Provide the [x, y] coordinate of the cell's center where the given text is located.  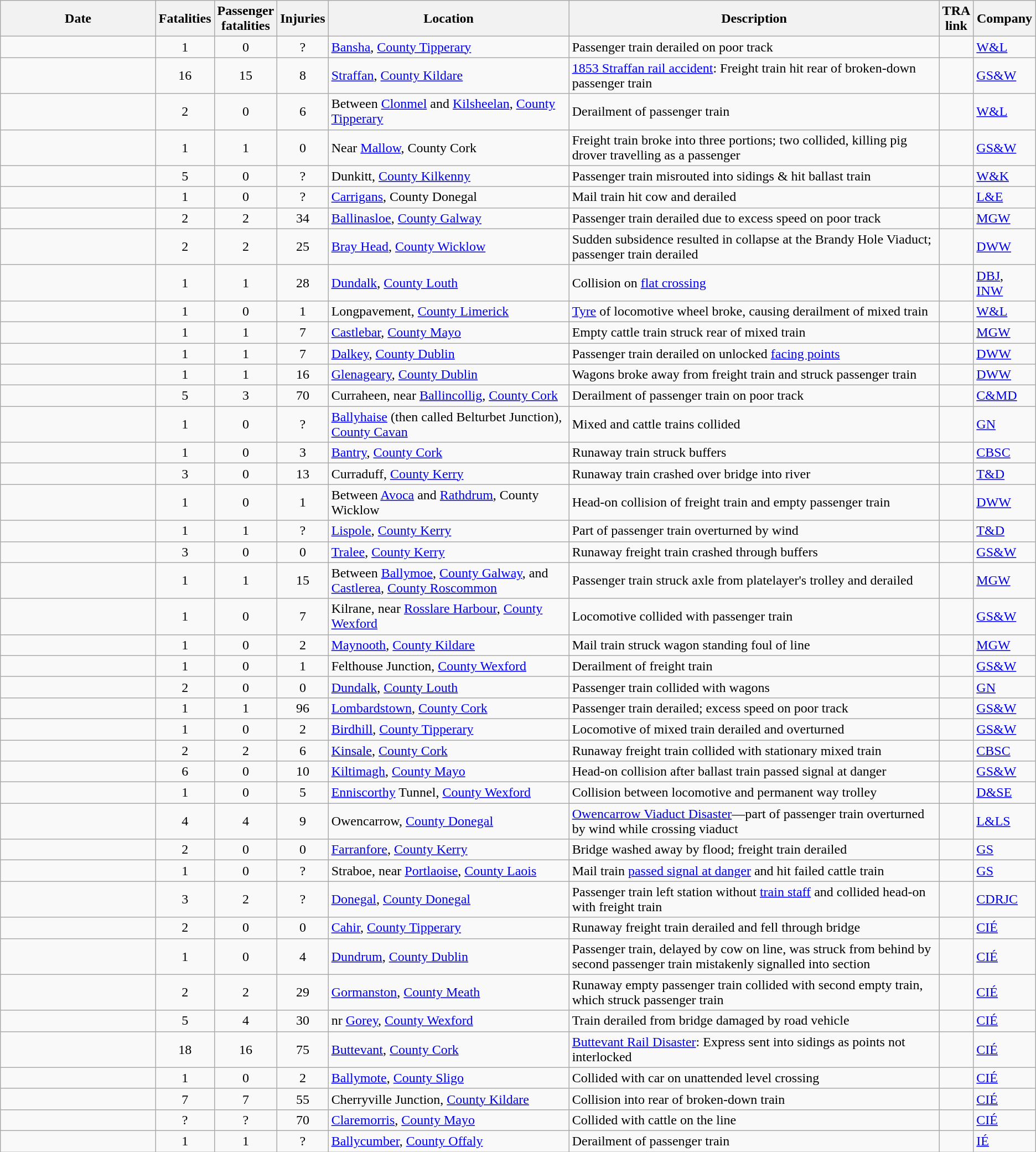
Collided with car on unattended level crossing [754, 1078]
Sudden subsidence resulted in collapse at the Brandy Hole Viaduct; passenger train derailed [754, 247]
Fatalities [185, 19]
Cahir, County Tipperary [448, 928]
D&SE [1004, 793]
Longpavement, County Limerick [448, 311]
Derailment of passenger train on poor track [754, 396]
Donegal, County Donegal [448, 899]
Tralee, County Kerry [448, 552]
Birdhill, County Tipperary [448, 729]
Runaway freight train derailed and fell through bridge [754, 928]
Collision into rear of broken-down train [754, 1099]
13 [303, 474]
Owencarrow, County Donegal [448, 822]
Dundrum, County Dublin [448, 957]
10 [303, 772]
Freight train broke into three portions; two collided, killing pig drover travelling as a passenger [754, 147]
Passenger train derailed due to excess speed on poor track [754, 218]
Carrigans, County Donegal [448, 197]
Runaway empty passenger train collided with second empty train, which struck passenger train [754, 992]
Collision between locomotive and permanent way trolley [754, 793]
Curraduff, County Kerry [448, 474]
Straffan, County Kildare [448, 75]
IÉ [1004, 1141]
Passengerfatalities [246, 19]
Ballycumber, County Offaly [448, 1141]
Mail train passed signal at danger and hit failed cattle train [754, 871]
Felthouse Junction, County Wexford [448, 666]
Part of passenger train overturned by wind [754, 531]
Passenger train collided with wagons [754, 687]
75 [303, 1050]
Passenger train derailed; excess speed on poor track [754, 708]
Passenger train misrouted into sidings & hit ballast train [754, 176]
Lispole, County Kerry [448, 531]
Runaway freight train crashed through buffers [754, 552]
CDRJC [1004, 899]
29 [303, 992]
Derailment of freight train [754, 666]
8 [303, 75]
Between Ballymoe, County Galway, and Castlerea, County Roscommon [448, 580]
Dalkey, County Dublin [448, 354]
Runaway train struck buffers [754, 453]
Bridge washed away by flood; freight train derailed [754, 850]
Near Mallow, County Cork [448, 147]
96 [303, 708]
Kinsale, County Cork [448, 750]
W&K [1004, 176]
Runaway train crashed over bridge into river [754, 474]
Head-on collision of freight train and empty passenger train [754, 503]
Enniscorthy Tunnel, County Wexford [448, 793]
L&E [1004, 197]
Passenger train derailed on unlocked facing points [754, 354]
Company [1004, 19]
Locomotive collided with passenger train [754, 617]
28 [303, 282]
18 [185, 1050]
Bansha, County Tipperary [448, 47]
Lombardstown, County Cork [448, 708]
Cherryville Junction, County Kildare [448, 1099]
Ballyhaise (then called Belturbet Junction), County Cavan [448, 424]
Passenger train derailed on poor track [754, 47]
Bray Head, County Wicklow [448, 247]
Mixed and cattle trains collided [754, 424]
9 [303, 822]
Train derailed from bridge damaged by road vehicle [754, 1021]
TRAlink [956, 19]
Wagons broke away from freight train and struck passenger train [754, 375]
55 [303, 1099]
Curraheen, near Ballincollig, County Cork [448, 396]
DBJ, INW [1004, 282]
Location [448, 19]
Collision on flat crossing [754, 282]
Claremorris, County Mayo [448, 1120]
Empty cattle train struck rear of mixed train [754, 332]
Maynooth, County Kildare [448, 645]
Bantry, County Cork [448, 453]
C&MD [1004, 396]
Date [79, 19]
Passenger train, delayed by cow on line, was struck from behind by second passenger train mistakenly signalled into section [754, 957]
Mail train hit cow and derailed [754, 197]
Between Clonmel and Kilsheelan, County Tipperary [448, 112]
Between Avoca and Rathdrum, County Wicklow [448, 503]
30 [303, 1021]
Mail train struck wagon standing foul of line [754, 645]
Kiltimagh, County Mayo [448, 772]
Injuries [303, 19]
Head-on collision after ballast train passed signal at danger [754, 772]
25 [303, 247]
Kilrane, near Rosslare Harbour, County Wexford [448, 617]
Glenageary, County Dublin [448, 375]
Castlebar, County Mayo [448, 332]
Buttevant, County Cork [448, 1050]
Owencarrow Viaduct Disaster—part of passenger train overturned by wind while crossing viaduct [754, 822]
Collided with cattle on the line [754, 1120]
Dunkitt, County Kilkenny [448, 176]
34 [303, 218]
Description [754, 19]
Buttevant Rail Disaster: Express sent into sidings as points not interlocked [754, 1050]
L&LS [1004, 822]
Gormanston, County Meath [448, 992]
Ballinasloe, County Galway [448, 218]
Locomotive of mixed train derailed and overturned [754, 729]
Farranfore, County Kerry [448, 850]
nr Gorey, County Wexford [448, 1021]
Runaway freight train collided with stationary mixed train [754, 750]
Passenger train struck axle from platelayer's trolley and derailed [754, 580]
Passenger train left station without train staff and collided head-on with freight train [754, 899]
Tyre of locomotive wheel broke, causing derailment of mixed train [754, 311]
Ballymote, County Sligo [448, 1078]
1853 Straffan rail accident: Freight train hit rear of broken-down passenger train [754, 75]
Straboe, near Portlaoise, County Laois [448, 871]
